Provide the (X, Y) coordinate of the cell's center where the given text is located.  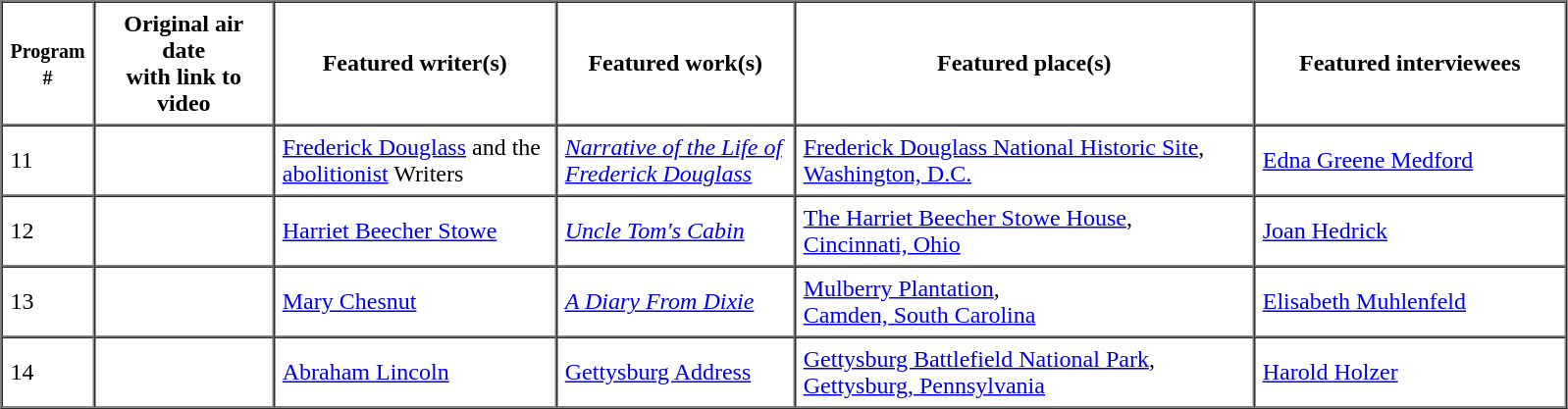
Featured work(s) (675, 64)
Mary Chesnut (415, 302)
Harriet Beecher Stowe (415, 231)
Featured writer(s) (415, 64)
Featured interviewees (1410, 64)
A Diary From Dixie (675, 302)
Gettysburg Battlefield National Park,Gettysburg, Pennsylvania (1024, 373)
Narrative of the Life of Frederick Douglass (675, 161)
Mulberry Plantation,Camden, South Carolina (1024, 302)
Elisabeth Muhlenfeld (1410, 302)
Original air datewith link to video (184, 64)
Uncle Tom's Cabin (675, 231)
11 (48, 161)
Featured place(s) (1024, 64)
Frederick Douglass National Historic Site,Washington, D.C. (1024, 161)
Joan Hedrick (1410, 231)
13 (48, 302)
Edna Greene Medford (1410, 161)
Program # (48, 64)
12 (48, 231)
Gettysburg Address (675, 373)
Harold Holzer (1410, 373)
14 (48, 373)
The Harriet Beecher Stowe House,Cincinnati, Ohio (1024, 231)
Frederick Douglass and the abolitionist Writers (415, 161)
Abraham Lincoln (415, 373)
